Return the [x, y] coordinate for the center point of the cell that contains the specified text.  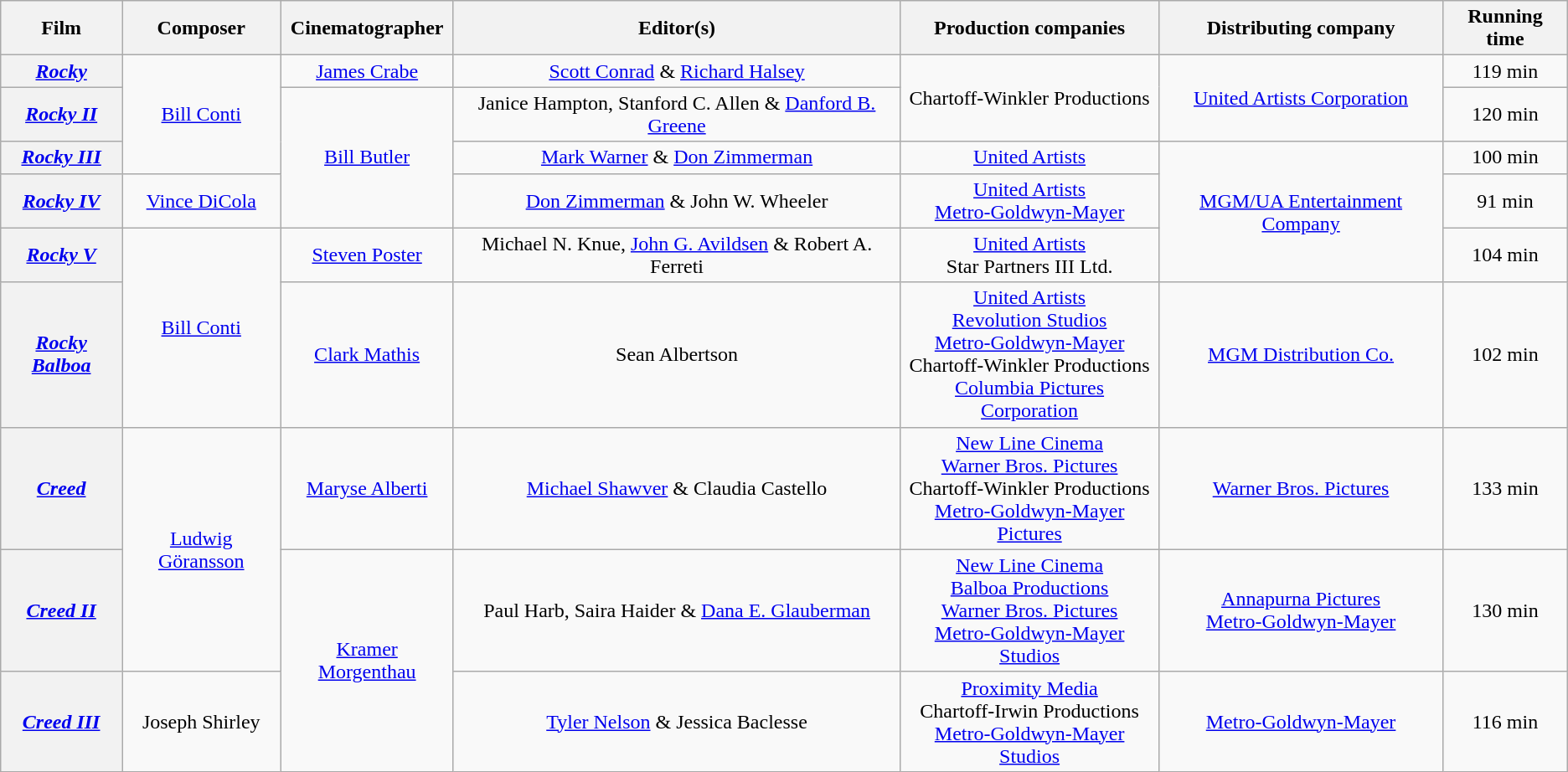
Michael Shawver & Claudia Castello [677, 488]
MGM Distribution Co. [1300, 355]
130 min [1506, 610]
Warner Bros. Pictures [1300, 488]
Ludwig Göransson [201, 549]
Don Zimmerman & John W. Wheeler [677, 201]
Creed II [62, 610]
Rocky IV [62, 201]
Tyler Nelson & Jessica Baclesse [677, 722]
91 min [1506, 201]
United ArtistsMetro-Goldwyn-Mayer [1030, 201]
New Line CinemaWarner Bros. PicturesChartoff-Winkler ProductionsMetro-Goldwyn-Mayer Pictures [1030, 488]
100 min [1506, 157]
Rocky V [62, 255]
Sean Albertson [677, 355]
133 min [1506, 488]
Steven Poster [367, 255]
Joseph Shirley [201, 722]
United ArtistsRevolution StudiosMetro-Goldwyn-MayerChartoff-Winkler ProductionsColumbia Pictures Corporation [1030, 355]
Chartoff-Winkler Productions [1030, 99]
Rocky Balboa [62, 355]
Bill Butler [367, 157]
Production companies [1030, 28]
Metro-Goldwyn-Mayer [1300, 722]
Michael N. Knue, John G. Avildsen & Robert A. Ferreti [677, 255]
Janice Hampton, Stanford C. Allen & Danford B. Greene [677, 114]
116 min [1506, 722]
Editor(s) [677, 28]
Annapurna PicturesMetro-Goldwyn-Mayer [1300, 610]
Maryse Alberti [367, 488]
Rocky III [62, 157]
119 min [1506, 71]
United Artists [1030, 157]
Film [62, 28]
120 min [1506, 114]
United Artists Corporation [1300, 99]
Rocky [62, 71]
Creed [62, 488]
104 min [1506, 255]
Rocky II [62, 114]
Running time [1506, 28]
MGM/UA Entertainment Company [1300, 212]
Clark Mathis [367, 355]
New Line CinemaBalboa ProductionsWarner Bros. PicturesMetro-Goldwyn-Mayer Studios [1030, 610]
102 min [1506, 355]
Vince DiCola [201, 201]
United ArtistsStar Partners III Ltd. [1030, 255]
Creed III [62, 722]
Scott Conrad & Richard Halsey [677, 71]
Distributing company [1300, 28]
Kramer Morgenthau [367, 660]
Mark Warner & Don Zimmerman [677, 157]
James Crabe [367, 71]
Composer [201, 28]
Cinematographer [367, 28]
Proximity MediaChartoff-Irwin ProductionsMetro-Goldwyn-Mayer Studios [1030, 722]
Paul Harb, Saira Haider & Dana E. Glauberman [677, 610]
